Determine the (x, y) coordinate at the center of the cell enclosing the given text.  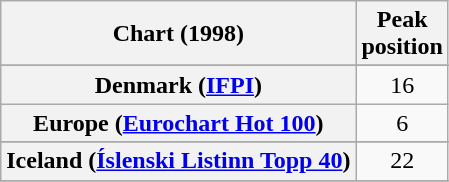
Iceland (Íslenski Listinn Topp 40) (178, 161)
Denmark (IFPI) (178, 85)
16 (402, 85)
22 (402, 161)
Chart (1998) (178, 34)
6 (402, 123)
Europe (Eurochart Hot 100) (178, 123)
Peakposition (402, 34)
